Scan for the cell matching the given text and deliver its [x, y] coordinate at center. 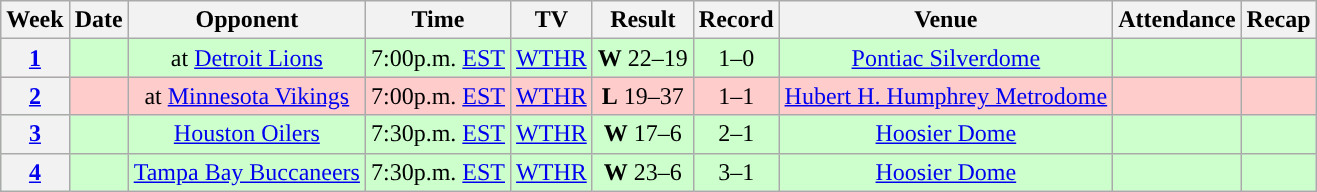
Week [35, 20]
3 [35, 134]
3–1 [736, 172]
Hubert H. Humphrey Metrodome [946, 96]
L 19–37 [642, 96]
W 23–6 [642, 172]
Pontiac Silverdome [946, 58]
2–1 [736, 134]
4 [35, 172]
Time [438, 20]
1–0 [736, 58]
Date [98, 20]
Tampa Bay Buccaneers [246, 172]
TV [552, 20]
1–1 [736, 96]
Opponent [246, 20]
W 17–6 [642, 134]
Venue [946, 20]
1 [35, 58]
at Detroit Lions [246, 58]
Recap [1278, 20]
W 22–19 [642, 58]
at Minnesota Vikings [246, 96]
Result [642, 20]
Attendance [1177, 20]
Record [736, 20]
Houston Oilers [246, 134]
2 [35, 96]
